Identify which cell holds the provided text, then report its [X, Y] central coordinate. 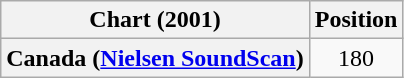
Chart (2001) [155, 20]
Position [356, 20]
Canada (Nielsen SoundScan) [155, 58]
180 [356, 58]
